For the text-containing cell, return its midpoint in [x, y] coordinate format. 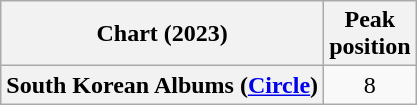
South Korean Albums (Circle) [162, 85]
8 [370, 85]
Chart (2023) [162, 34]
Peakposition [370, 34]
